Determine the [X, Y] coordinate at the center of the cell enclosing the given text.  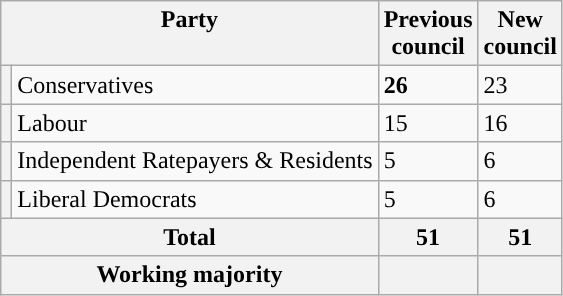
15 [428, 123]
Total [190, 237]
Previous council [428, 34]
16 [520, 123]
Party [190, 34]
23 [520, 85]
Working majority [190, 275]
New council [520, 34]
Conservatives [195, 85]
Independent Ratepayers & Residents [195, 161]
Labour [195, 123]
Liberal Democrats [195, 199]
26 [428, 85]
